Return (x, y) of the center of cell containing provided text 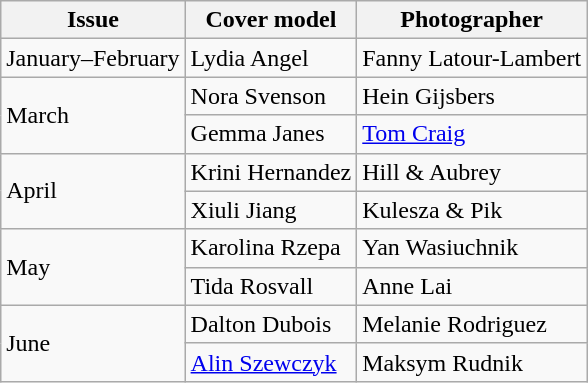
Krini Hernandez (271, 172)
Hill & Aubrey (472, 172)
Xiuli Jiang (271, 210)
April (93, 191)
Hein Gijsbers (472, 96)
Tom Craig (472, 134)
Fanny Latour-Lambert (472, 58)
Karolina Rzepa (271, 248)
March (93, 115)
Lydia Angel (271, 58)
Tida Rosvall (271, 286)
Melanie Rodriguez (472, 324)
Yan Wasiuchnik (472, 248)
Dalton Dubois (271, 324)
Nora Svenson (271, 96)
Alin Szewczyk (271, 362)
Maksym Rudnik (472, 362)
January–February (93, 58)
June (93, 343)
Kulesza & Pik (472, 210)
May (93, 267)
Issue (93, 20)
Cover model (271, 20)
Anne Lai (472, 286)
Photographer (472, 20)
Gemma Janes (271, 134)
